Identify which cell holds the provided text, then report its [x, y] central coordinate. 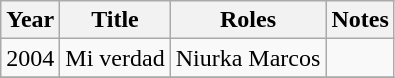
Year [30, 20]
2004 [30, 58]
Notes [360, 20]
Roles [248, 20]
Mi verdad [115, 58]
Title [115, 20]
Niurka Marcos [248, 58]
